Detect which cell encompasses the target text, then output its [X, Y] center coordinate. 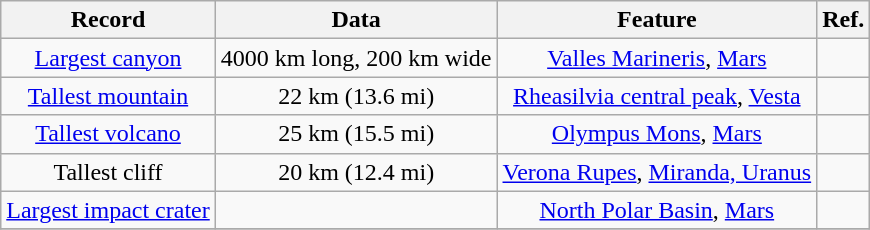
Rheasilvia central peak, Vesta [657, 96]
Tallest cliff [108, 172]
Ref. [844, 20]
20 km (12.4 mi) [356, 172]
Tallest volcano [108, 134]
Verona Rupes, Miranda, Uranus [657, 172]
Largest canyon [108, 58]
Data [356, 20]
Feature [657, 20]
25 km (15.5 mi) [356, 134]
22 km (13.6 mi) [356, 96]
Record [108, 20]
4000 km long, 200 km wide [356, 58]
Tallest mountain [108, 96]
Olympus Mons, Mars [657, 134]
Largest impact crater [108, 210]
North Polar Basin, Mars [657, 210]
Valles Marineris, Mars [657, 58]
